Locate the cell with the specified text and output its [X, Y] center coordinate. 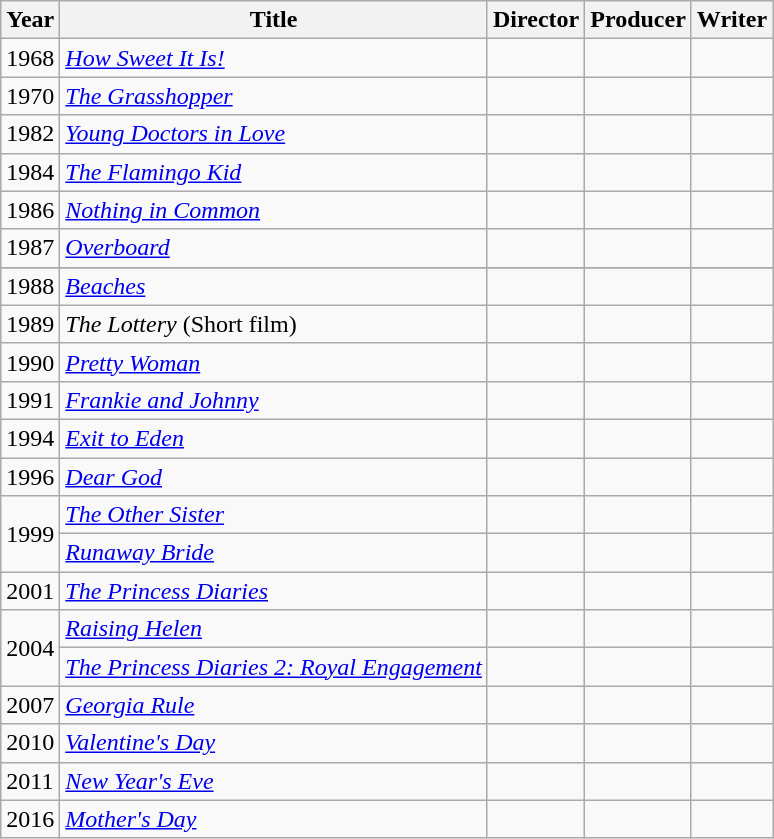
Nothing in Common [274, 210]
Title [274, 20]
Valentine's Day [274, 743]
The Grasshopper [274, 96]
How Sweet It Is! [274, 58]
Year [30, 20]
1999 [30, 534]
2011 [30, 781]
New Year's Eve [274, 781]
The Other Sister [274, 515]
2016 [30, 819]
Producer [638, 20]
1968 [30, 58]
2001 [30, 591]
Writer [732, 20]
The Flamingo Kid [274, 172]
Exit to Eden [274, 438]
Director [536, 20]
Young Doctors in Love [274, 134]
1996 [30, 477]
1986 [30, 210]
The Princess Diaries 2: Royal Engagement [274, 667]
Beaches [274, 286]
Georgia Rule [274, 705]
1987 [30, 248]
1970 [30, 96]
Mother's Day [274, 819]
The Lottery (Short film) [274, 324]
1984 [30, 172]
1989 [30, 324]
2007 [30, 705]
1990 [30, 362]
2004 [30, 648]
Raising Helen [274, 629]
2010 [30, 743]
1982 [30, 134]
Dear God [274, 477]
Runaway Bride [274, 553]
The Princess Diaries [274, 591]
Pretty Woman [274, 362]
1988 [30, 286]
1991 [30, 400]
Frankie and Johnny [274, 400]
1994 [30, 438]
Overboard [274, 248]
